For the text-containing cell, return its midpoint in [X, Y] coordinate format. 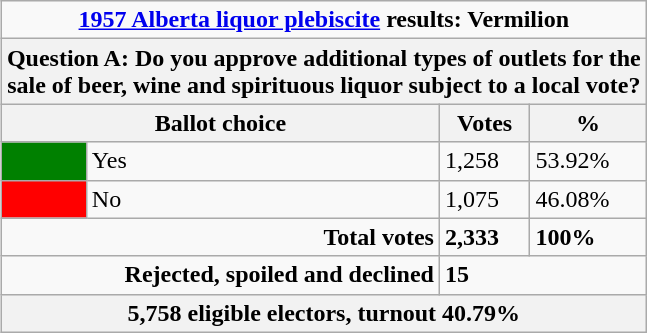
Ballot choice [220, 123]
15 [542, 275]
Total votes [220, 237]
Question A: Do you approve additional types of outlets for the sale of beer, wine and spirituous liquor subject to a local vote? [324, 72]
53.92% [588, 161]
1957 Alberta liquor plebiscite results: Vermilion [324, 20]
100% [588, 237]
5,758 eligible electors, turnout 40.79% [324, 313]
% [588, 123]
2,333 [484, 237]
No [262, 199]
1,258 [484, 161]
Votes [484, 123]
Yes [262, 161]
1,075 [484, 199]
Rejected, spoiled and declined [220, 275]
46.08% [588, 199]
